Scan for the cell matching the given text and deliver its (X, Y) coordinate at center. 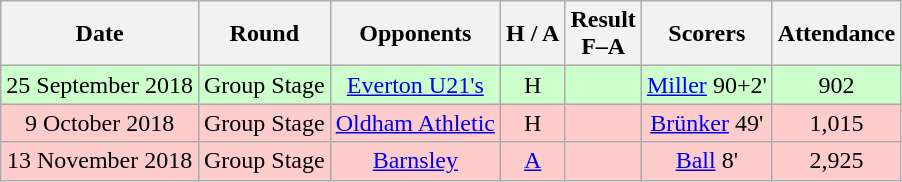
9 October 2018 (100, 123)
1,015 (836, 123)
902 (836, 85)
Date (100, 34)
Ball 8' (706, 161)
Opponents (415, 34)
Everton U21's (415, 85)
Miller 90+2' (706, 85)
13 November 2018 (100, 161)
Scorers (706, 34)
H / A (533, 34)
Brünker 49' (706, 123)
ResultF–A (603, 34)
2,925 (836, 161)
Barnsley (415, 161)
Round (264, 34)
25 September 2018 (100, 85)
Attendance (836, 34)
A (533, 161)
Oldham Athletic (415, 123)
